Capture the cell that displays the provided text and extract its [X, Y] central coordinate. 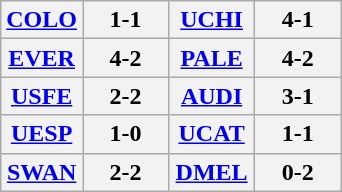
AUDI [212, 96]
0-2 [298, 172]
1-0 [125, 134]
SWAN [42, 172]
EVER [42, 58]
3-1 [298, 96]
UCAT [212, 134]
PALE [212, 58]
4-1 [298, 20]
UESP [42, 134]
USFE [42, 96]
UCHI [212, 20]
COLO [42, 20]
DMEL [212, 172]
